Search for the cell housing the specified text and yield its (x, y) center coordinate. 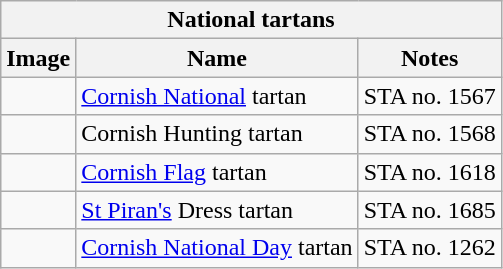
STA no. 1685 (430, 210)
National tartans (252, 20)
Notes (430, 58)
STA no. 1618 (430, 172)
STA no. 1567 (430, 96)
Cornish Hunting tartan (217, 134)
Name (217, 58)
St Piran's Dress tartan (217, 210)
Image (38, 58)
STA no. 1568 (430, 134)
Cornish Flag tartan (217, 172)
STA no. 1262 (430, 248)
Cornish National tartan (217, 96)
Cornish National Day tartan (217, 248)
